Identify which cell holds the provided text, then report its (x, y) central coordinate. 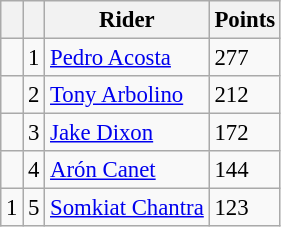
Tony Arbolino (127, 95)
Pedro Acosta (127, 58)
4 (34, 170)
Points (244, 20)
123 (244, 208)
5 (34, 208)
Arón Canet (127, 170)
Rider (127, 20)
144 (244, 170)
212 (244, 95)
3 (34, 133)
Jake Dixon (127, 133)
Somkiat Chantra (127, 208)
172 (244, 133)
2 (34, 95)
277 (244, 58)
